Pinpoint the cell where the given text exists, returning its [x, y] midpoint coordinate. 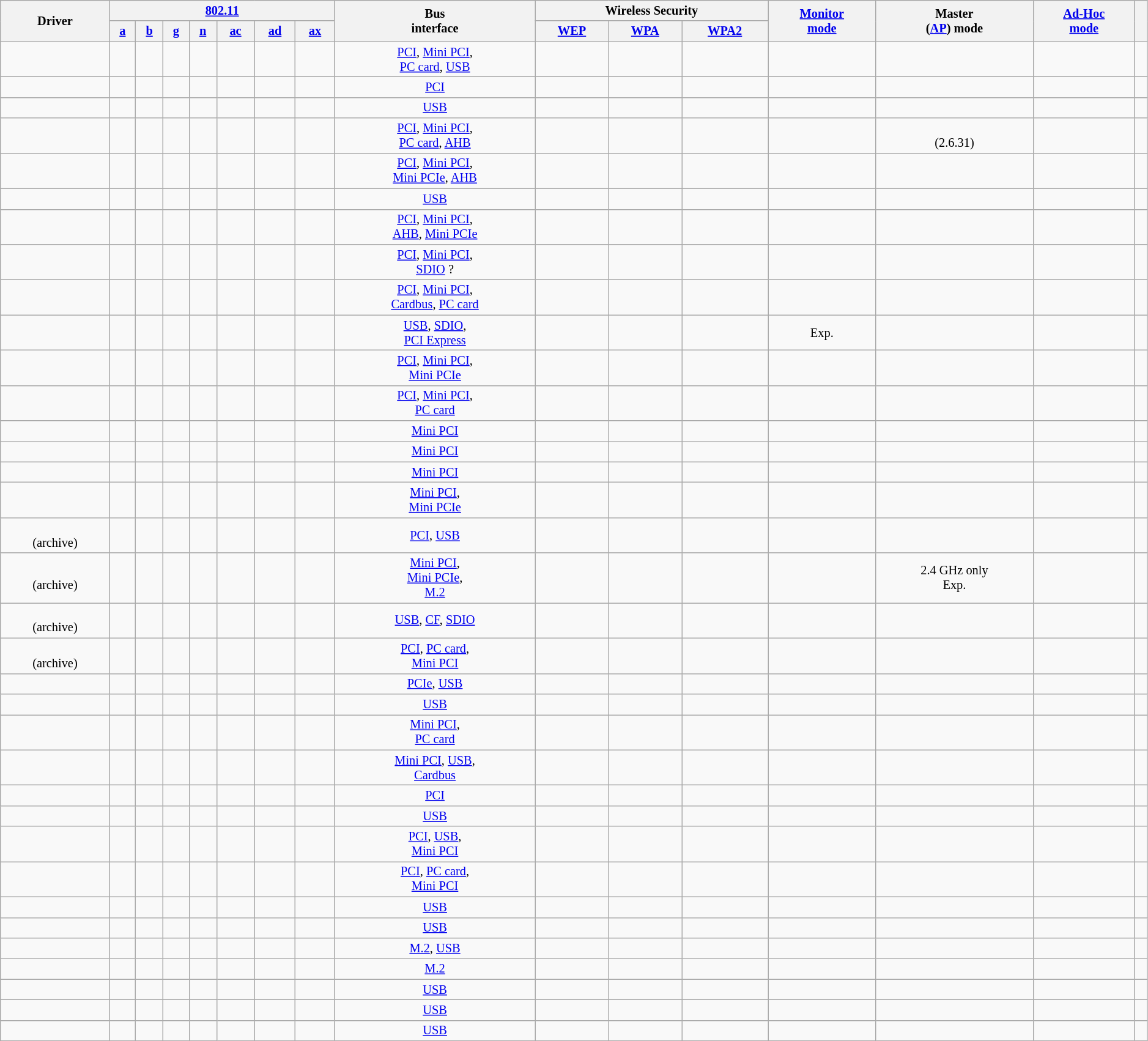
PCI, Mini PCI,Cardbus, PC card [435, 297]
M.2 [435, 969]
WEP [572, 31]
PCIe, USB [435, 684]
802.11 [222, 10]
Mini PCI,Mini PCIe [435, 500]
2.4 GHz onlyExp. [954, 578]
b [149, 31]
PCI, USB [435, 535]
Master(AP) mode [954, 21]
Ad-Hocmode [1084, 21]
Mini PCI, USB,Cardbus [435, 768]
n [203, 31]
PCI, USB,Mini PCI [435, 844]
ac [235, 31]
PCI, Mini PCI,PC card [435, 403]
Exp. [822, 333]
ad [275, 31]
PCI, Mini PCI, PC card, AHB [435, 136]
Wireless Security [652, 10]
WPA [645, 31]
Driver [55, 21]
Mini PCI,PC card [435, 732]
(2.6.31) [954, 136]
g [176, 31]
Businterface [435, 21]
PCI, Mini PCI, PC card, USB [435, 59]
Monitormode [822, 21]
Mini PCI, Mini PCIe, M.2 [435, 578]
PCI, Mini PCI, AHB, Mini PCIe [435, 227]
USB, SDIO,PCI Express [435, 333]
WPA2 [725, 31]
USB, CF, SDIO [435, 620]
PCI, Mini PCI, Mini PCIe, AHB [435, 171]
M.2, USB [435, 948]
PCI, Mini PCI,Mini PCIe [435, 368]
PCI, Mini PCI, SDIO ? [435, 262]
a [122, 31]
ax [315, 31]
